Scan for the cell matching the given text and deliver its [x, y] coordinate at center. 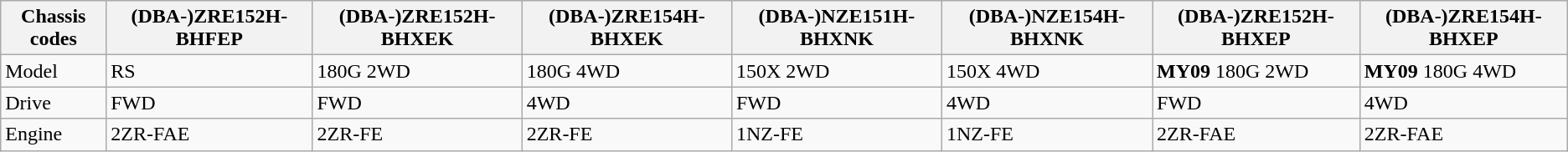
150X 2WD [836, 71]
MY09 180G 2WD [1256, 71]
Model [54, 71]
(DBA-)ZRE152H-BHFEP [209, 28]
180G 2WD [417, 71]
Drive [54, 103]
(DBA-)NZE154H-BHXNK [1047, 28]
(DBA-)NZE151H-BHXNK [836, 28]
(DBA-)ZRE154H-BHXEP [1463, 28]
Engine [54, 134]
MY09 180G 4WD [1463, 71]
RS [209, 71]
(DBA-)ZRE154H-BHXEK [627, 28]
Chassis codes [54, 28]
(DBA-)ZRE152H-BHXEK [417, 28]
(DBA-)ZRE152H-BHXEP [1256, 28]
180G 4WD [627, 71]
150X 4WD [1047, 71]
